Scan for the cell matching the given text and deliver its (X, Y) coordinate at center. 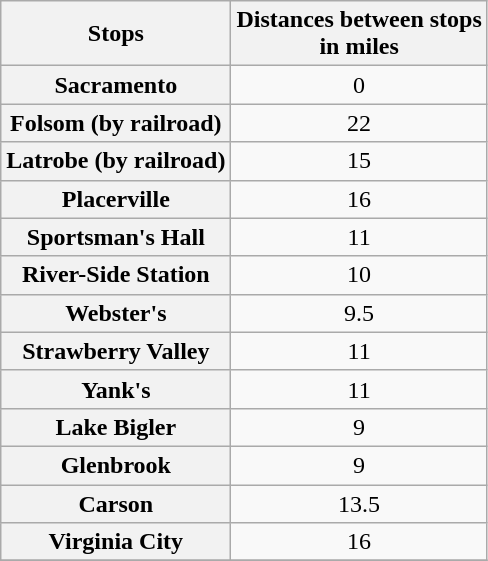
Yank's (116, 389)
Latrobe (by railroad) (116, 161)
Webster's (116, 313)
Folsom (by railroad) (116, 123)
Strawberry Valley (116, 351)
Stops (116, 34)
15 (359, 161)
Lake Bigler (116, 427)
Distances between stopsin miles (359, 34)
Placerville (116, 199)
10 (359, 275)
13.5 (359, 503)
0 (359, 85)
Sacramento (116, 85)
River-Side Station (116, 275)
9.5 (359, 313)
Carson (116, 503)
Glenbrook (116, 465)
Sportsman's Hall (116, 237)
22 (359, 123)
Virginia City (116, 542)
